Return (X, Y) of the center of cell containing provided text 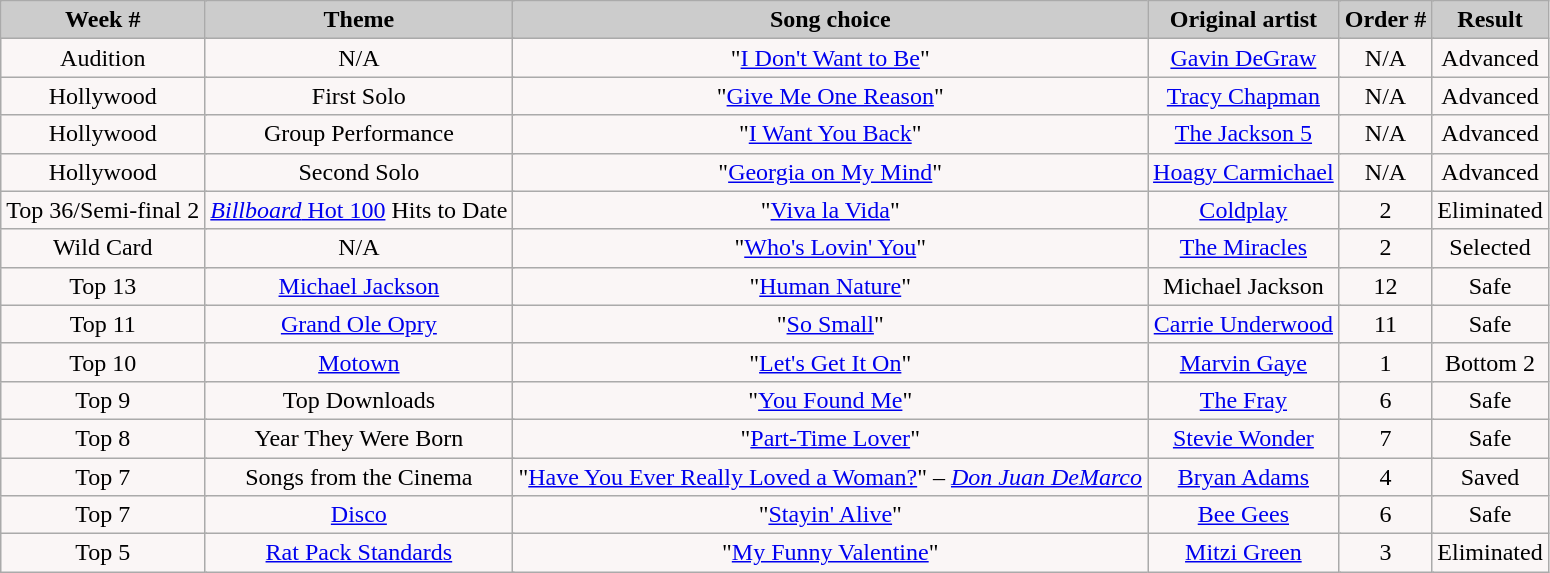
Marvin Gaye (1244, 362)
"Have You Ever Really Loved a Woman?" – Don Juan DeMarco (830, 477)
7 (1386, 438)
1 (1386, 362)
Top 10 (103, 362)
Wild Card (103, 248)
Mitzi Green (1244, 553)
Bee Gees (1244, 515)
Top 5 (103, 553)
The Fray (1244, 400)
"Give Me One Reason" (830, 96)
Billboard Hot 100 Hits to Date (359, 210)
Selected (1490, 248)
Top 13 (103, 286)
"I Don't Want to Be" (830, 58)
Coldplay (1244, 210)
Result (1490, 20)
Top 36/Semi-final 2 (103, 210)
First Solo (359, 96)
Motown (359, 362)
The Jackson 5 (1244, 134)
Grand Ole Opry (359, 324)
Audition (103, 58)
"Who's Lovin' You" (830, 248)
"Part-Time Lover" (830, 438)
Saved (1490, 477)
Top 11 (103, 324)
Rat Pack Standards (359, 553)
Group Performance (359, 134)
Tracy Chapman (1244, 96)
Songs from the Cinema (359, 477)
Original artist (1244, 20)
"Stayin' Alive" (830, 515)
Disco (359, 515)
12 (1386, 286)
The Miracles (1244, 248)
3 (1386, 553)
"You Found Me" (830, 400)
Theme (359, 20)
4 (1386, 477)
Order # (1386, 20)
"My Funny Valentine" (830, 553)
Hoagy Carmichael (1244, 172)
Stevie Wonder (1244, 438)
Second Solo (359, 172)
Gavin DeGraw (1244, 58)
Year They Were Born (359, 438)
11 (1386, 324)
"Georgia on My Mind" (830, 172)
Bryan Adams (1244, 477)
Carrie Underwood (1244, 324)
Top 8 (103, 438)
"Human Nature" (830, 286)
"Viva la Vida" (830, 210)
Top 9 (103, 400)
"Let's Get It On" (830, 362)
Week # (103, 20)
"I Want You Back" (830, 134)
"So Small" (830, 324)
Top Downloads (359, 400)
Bottom 2 (1490, 362)
Song choice (830, 20)
